Determine the [X, Y] coordinate at the center of the cell enclosing the given text.  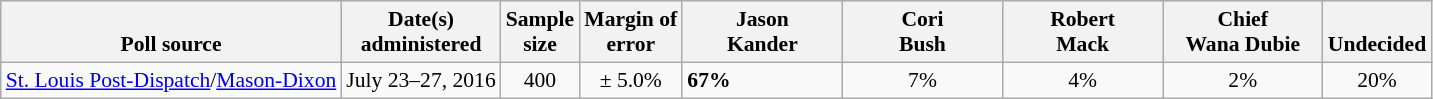
4% [1083, 80]
Date(s)administered [420, 32]
400 [540, 80]
CoriBush [922, 32]
ChiefWana Dubie [1243, 32]
67% [762, 80]
2% [1243, 80]
Samplesize [540, 32]
St. Louis Post-Dispatch/Mason-Dixon [172, 80]
Margin oferror [630, 32]
± 5.0% [630, 80]
Undecided [1377, 32]
Poll source [172, 32]
JasonKander [762, 32]
July 23–27, 2016 [420, 80]
20% [1377, 80]
RobertMack [1083, 32]
7% [922, 80]
